Return [X, Y] of the center of cell containing provided text 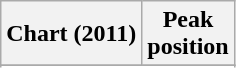
Peakposition [188, 34]
Chart (2011) [72, 34]
